Extract the [X, Y] coordinate from the center of the cell holding the provided text.  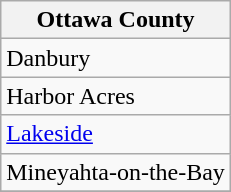
Harbor Acres [116, 96]
Ottawa County [116, 20]
Lakeside [116, 134]
Danbury [116, 58]
Mineyahta-on-the-Bay [116, 172]
